Determine the (X, Y) coordinate at the center of the cell enclosing the given text.  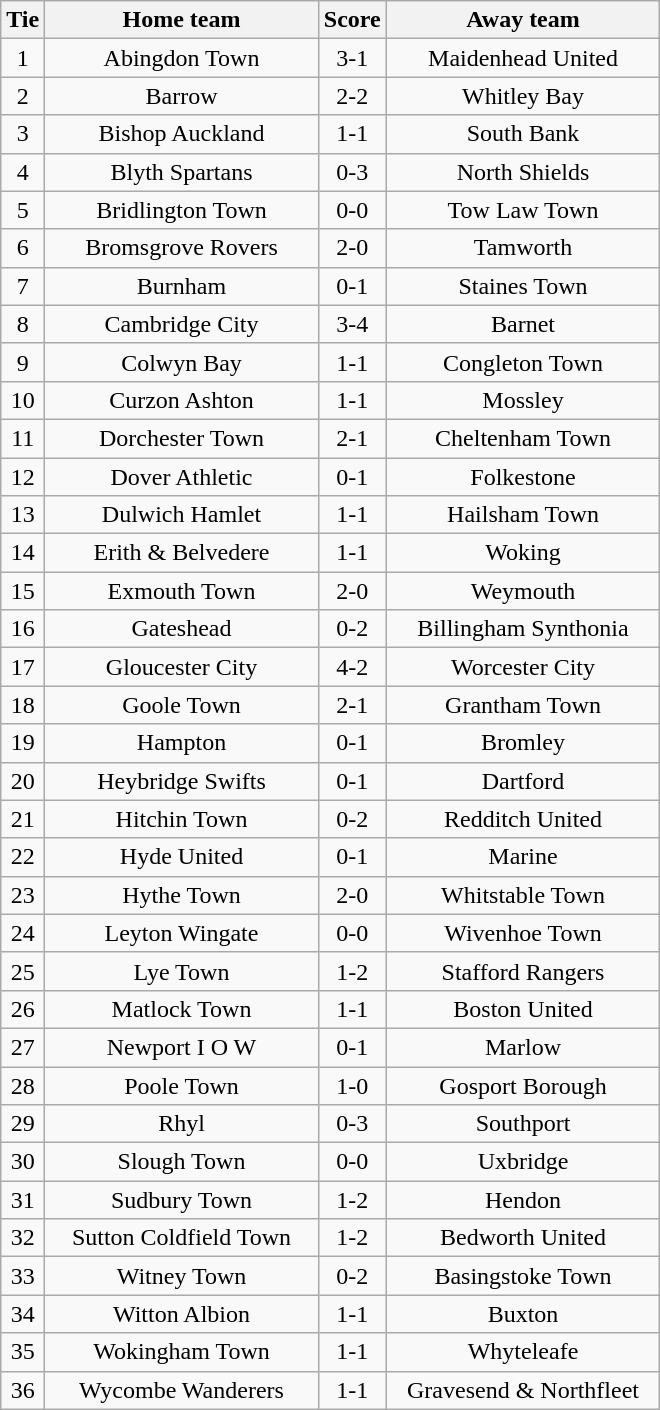
3-1 (352, 58)
13 (23, 515)
Weymouth (523, 591)
Tie (23, 20)
Marine (523, 857)
Gateshead (182, 629)
28 (23, 1085)
30 (23, 1162)
Hampton (182, 743)
Wokingham Town (182, 1352)
Redditch United (523, 819)
Bishop Auckland (182, 134)
14 (23, 553)
Dover Athletic (182, 477)
Score (352, 20)
Bromley (523, 743)
Staines Town (523, 286)
Wycombe Wanderers (182, 1390)
North Shields (523, 172)
Basingstoke Town (523, 1276)
29 (23, 1124)
Abingdon Town (182, 58)
12 (23, 477)
32 (23, 1238)
Dulwich Hamlet (182, 515)
11 (23, 438)
Home team (182, 20)
Sudbury Town (182, 1200)
Away team (523, 20)
Stafford Rangers (523, 971)
26 (23, 1009)
Hyde United (182, 857)
20 (23, 781)
4 (23, 172)
31 (23, 1200)
36 (23, 1390)
South Bank (523, 134)
Exmouth Town (182, 591)
Leyton Wingate (182, 933)
Burnham (182, 286)
Sutton Coldfield Town (182, 1238)
Curzon Ashton (182, 400)
Lye Town (182, 971)
16 (23, 629)
Hythe Town (182, 895)
Billingham Synthonia (523, 629)
27 (23, 1047)
Gosport Borough (523, 1085)
Bridlington Town (182, 210)
34 (23, 1314)
Dorchester Town (182, 438)
Wivenhoe Town (523, 933)
Grantham Town (523, 705)
Heybridge Swifts (182, 781)
22 (23, 857)
Southport (523, 1124)
3-4 (352, 324)
Barrow (182, 96)
35 (23, 1352)
Hendon (523, 1200)
Woking (523, 553)
Buxton (523, 1314)
Whitstable Town (523, 895)
Tamworth (523, 248)
Gravesend & Northfleet (523, 1390)
Erith & Belvedere (182, 553)
Whitley Bay (523, 96)
9 (23, 362)
Uxbridge (523, 1162)
4-2 (352, 667)
5 (23, 210)
Barnet (523, 324)
Witton Albion (182, 1314)
1-0 (352, 1085)
Dartford (523, 781)
21 (23, 819)
Maidenhead United (523, 58)
Boston United (523, 1009)
7 (23, 286)
Folkestone (523, 477)
Hitchin Town (182, 819)
Congleton Town (523, 362)
Mossley (523, 400)
Whyteleafe (523, 1352)
17 (23, 667)
18 (23, 705)
Bromsgrove Rovers (182, 248)
24 (23, 933)
Marlow (523, 1047)
Rhyl (182, 1124)
1 (23, 58)
6 (23, 248)
Hailsham Town (523, 515)
10 (23, 400)
33 (23, 1276)
Cambridge City (182, 324)
15 (23, 591)
Gloucester City (182, 667)
Slough Town (182, 1162)
19 (23, 743)
Matlock Town (182, 1009)
Newport I O W (182, 1047)
Goole Town (182, 705)
Blyth Spartans (182, 172)
25 (23, 971)
Witney Town (182, 1276)
2 (23, 96)
23 (23, 895)
Bedworth United (523, 1238)
3 (23, 134)
8 (23, 324)
Worcester City (523, 667)
Cheltenham Town (523, 438)
Colwyn Bay (182, 362)
2-2 (352, 96)
Poole Town (182, 1085)
Tow Law Town (523, 210)
